For the text-containing cell, return its midpoint in (X, Y) coordinate format. 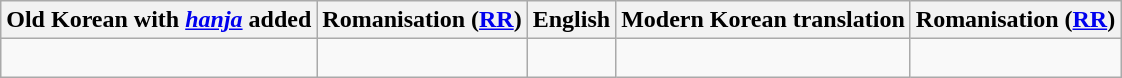
English (571, 20)
Old Korean with hanja added (159, 20)
Modern Korean translation (764, 20)
